Scan for the cell matching the given text and deliver its [X, Y] coordinate at center. 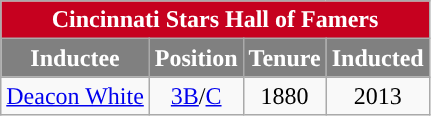
2013 [378, 96]
3B/C [196, 96]
Cincinnati Stars Hall of Famers [216, 20]
Position [196, 58]
Tenure [284, 58]
Inducted [378, 58]
Deacon White [76, 96]
1880 [284, 96]
Inductee [76, 58]
